Identify which cell holds the provided text, then report its (X, Y) central coordinate. 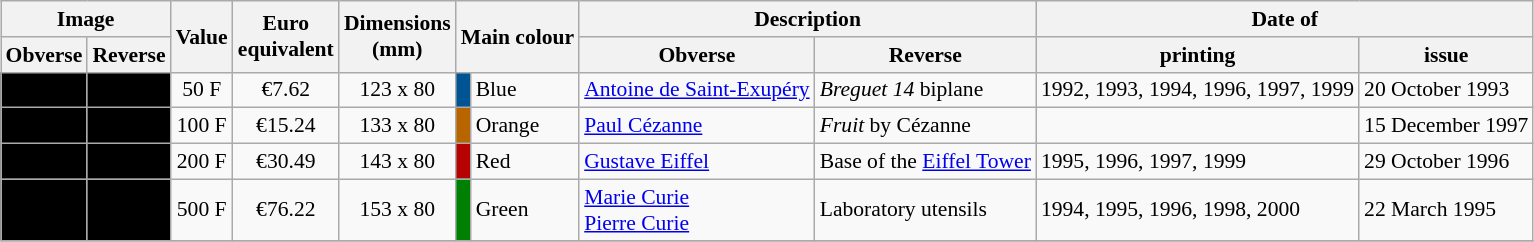
200 F (202, 161)
Main colour (518, 36)
133 x 80 (398, 126)
Value (202, 36)
Blue (526, 90)
€30.49 (286, 161)
50 F (202, 90)
Fruit by Cézanne (926, 126)
Gustave Eiffel (697, 161)
issue (1446, 54)
Euroequivalent (286, 36)
143 x 80 (398, 161)
Breguet 14 biplane (926, 90)
€15.24 (286, 126)
€76.22 (286, 210)
1995, 1996, 1997, 1999 (1198, 161)
Dimensions(mm) (398, 36)
15 December 1997 (1446, 126)
500 F (202, 210)
153 x 80 (398, 210)
€7.62 (286, 90)
Green (526, 210)
Antoine de Saint-Exupéry (697, 90)
Description (808, 19)
Base of the Eiffel Tower (926, 161)
Paul Cézanne (697, 126)
Marie CuriePierre Curie (697, 210)
123 x 80 (398, 90)
Orange (526, 126)
Date of (1285, 19)
29 October 1996 (1446, 161)
Laboratory utensils (926, 210)
1994, 1995, 1996, 1998, 2000 (1198, 210)
Red (526, 161)
100 F (202, 126)
Image (86, 19)
20 October 1993 (1446, 90)
22 March 1995 (1446, 210)
printing (1198, 54)
1992, 1993, 1994, 1996, 1997, 1999 (1198, 90)
